Return [X, Y] of the center of cell containing provided text 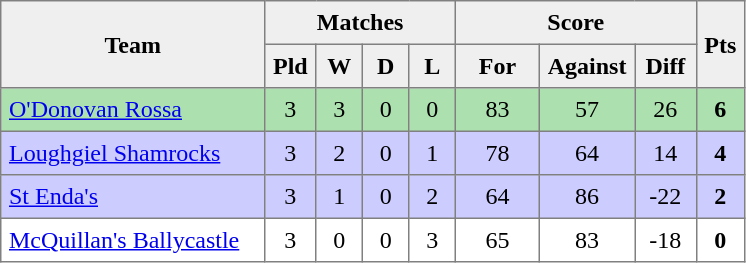
65 [497, 240]
McQuillan's Ballycastle [133, 240]
L [432, 66]
Against [586, 66]
4 [720, 153]
26 [666, 110]
St Enda's [133, 197]
Loughgiel Shamrocks [133, 153]
Matches [360, 23]
D [385, 66]
O'Donovan Rossa [133, 110]
Pts [720, 44]
Pld [290, 66]
57 [586, 110]
-22 [666, 197]
-18 [666, 240]
6 [720, 110]
W [339, 66]
78 [497, 153]
For [497, 66]
Diff [666, 66]
86 [586, 197]
Score [576, 23]
14 [666, 153]
Team [133, 44]
